For the text-containing cell, return its midpoint in [X, Y] coordinate format. 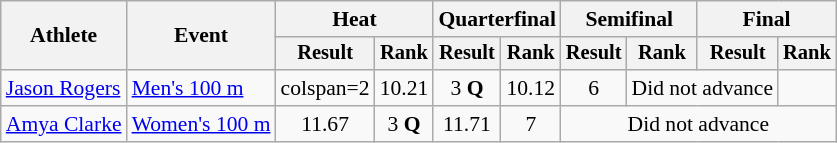
10.21 [404, 88]
Semifinal [629, 19]
Final [766, 19]
Heat [355, 19]
7 [531, 124]
11.71 [466, 124]
Amya Clarke [64, 124]
Women's 100 m [202, 124]
Jason Rogers [64, 88]
6 [594, 88]
Athlete [64, 36]
Men's 100 m [202, 88]
Event [202, 36]
Quarterfinal [497, 19]
11.67 [326, 124]
10.12 [531, 88]
colspan=2 [326, 88]
